Locate the cell with the specified text and output its (X, Y) center coordinate. 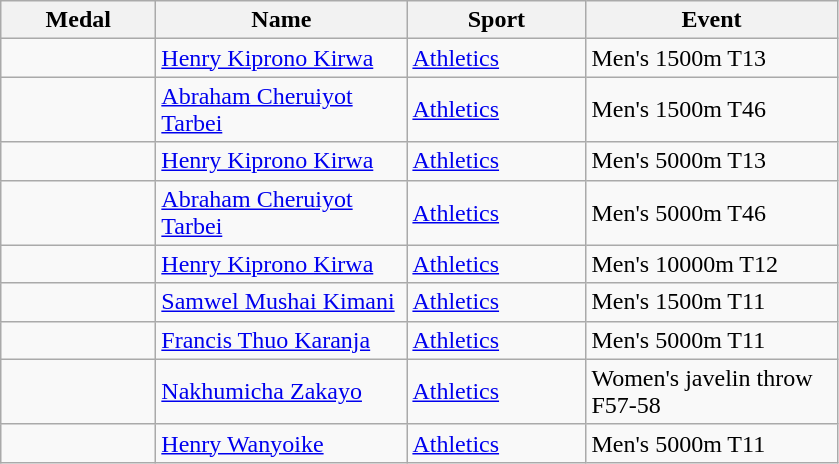
Name (282, 20)
Men's 10000m T12 (712, 264)
Men's 5000m T46 (712, 212)
Henry Wanyoike (282, 443)
Men's 1500m T11 (712, 302)
Francis Thuo Karanja (282, 340)
Men's 1500m T13 (712, 58)
Men's 5000m T13 (712, 161)
Medal (78, 20)
Samwel Mushai Kimani (282, 302)
Sport (496, 20)
Event (712, 20)
Nakhumicha Zakayo (282, 392)
Women's javelin throw F57-58 (712, 392)
Men's 1500m T46 (712, 110)
